Extract the [x, y] coordinate from the center of the cell holding the provided text.  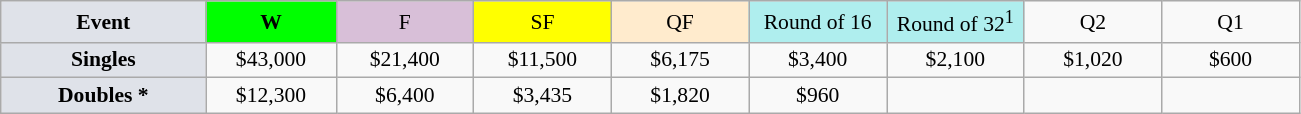
$43,000 [271, 60]
Round of 321 [955, 22]
$12,300 [271, 96]
Doubles * [104, 96]
$6,400 [405, 96]
Singles [104, 60]
Q2 [1093, 22]
$2,100 [955, 60]
$3,435 [543, 96]
$960 [818, 96]
$3,400 [818, 60]
$11,500 [543, 60]
$21,400 [405, 60]
SF [543, 22]
$1,020 [1093, 60]
$600 [1231, 60]
Event [104, 22]
W [271, 22]
$6,175 [680, 60]
$1,820 [680, 96]
Q1 [1231, 22]
F [405, 22]
QF [680, 22]
Round of 16 [818, 22]
